Identify which cell holds the provided text, then report its [X, Y] central coordinate. 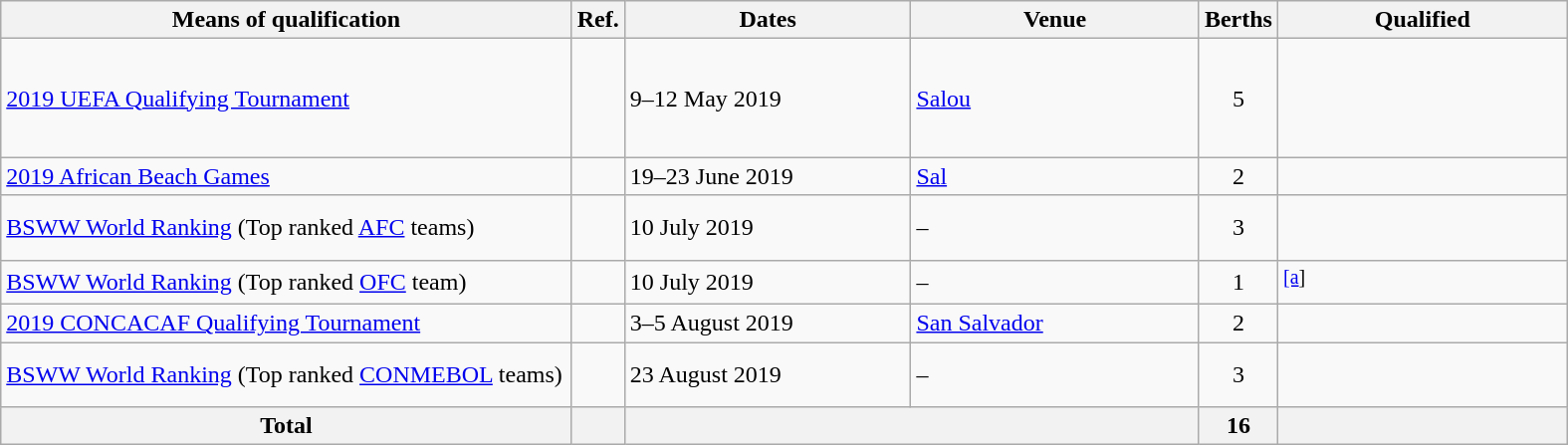
Ref. [597, 20]
BSWW World Ranking (Top ranked OFC team) [287, 283]
Sal [1055, 176]
5 [1238, 98]
BSWW World Ranking (Top ranked AFC teams) [287, 227]
2019 CONCACAF Qualifying Tournament [287, 324]
23 August 2019 [768, 374]
16 [1238, 426]
Venue [1055, 20]
BSWW World Ranking (Top ranked CONMEBOL teams) [287, 374]
Dates [768, 20]
Salou [1055, 98]
19–23 June 2019 [768, 176]
Qualified [1422, 20]
San Salvador [1055, 324]
2019 UEFA Qualifying Tournament [287, 98]
2019 African Beach Games [287, 176]
Berths [1238, 20]
3–5 August 2019 [768, 324]
Means of qualification [287, 20]
Total [287, 426]
9–12 May 2019 [768, 98]
[a] [1422, 283]
1 [1238, 283]
